From the cell containing the given text, extract its center point as [X, Y] coordinate. 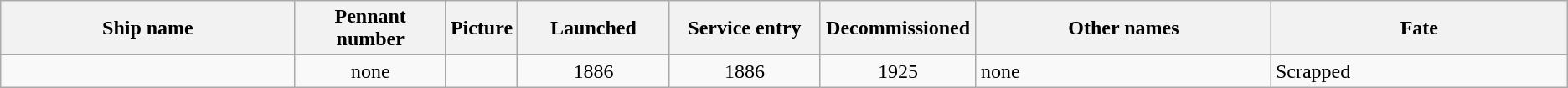
Decommissioned [898, 28]
Service entry [745, 28]
Scrapped [1419, 71]
Picture [481, 28]
Other names [1123, 28]
Pennant number [370, 28]
Launched [594, 28]
Ship name [147, 28]
Fate [1419, 28]
1925 [898, 71]
